Extract the [x, y] coordinate from the center of the cell holding the provided text.  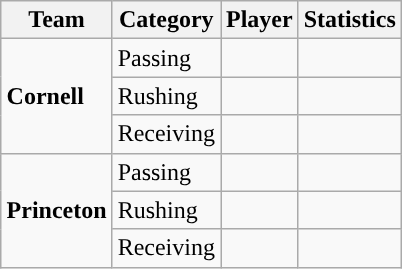
Cornell [56, 96]
Princeton [56, 210]
Team [56, 20]
Statistics [350, 20]
Category [166, 20]
Player [259, 20]
